Detect which cell encompasses the target text, then output its (x, y) center coordinate. 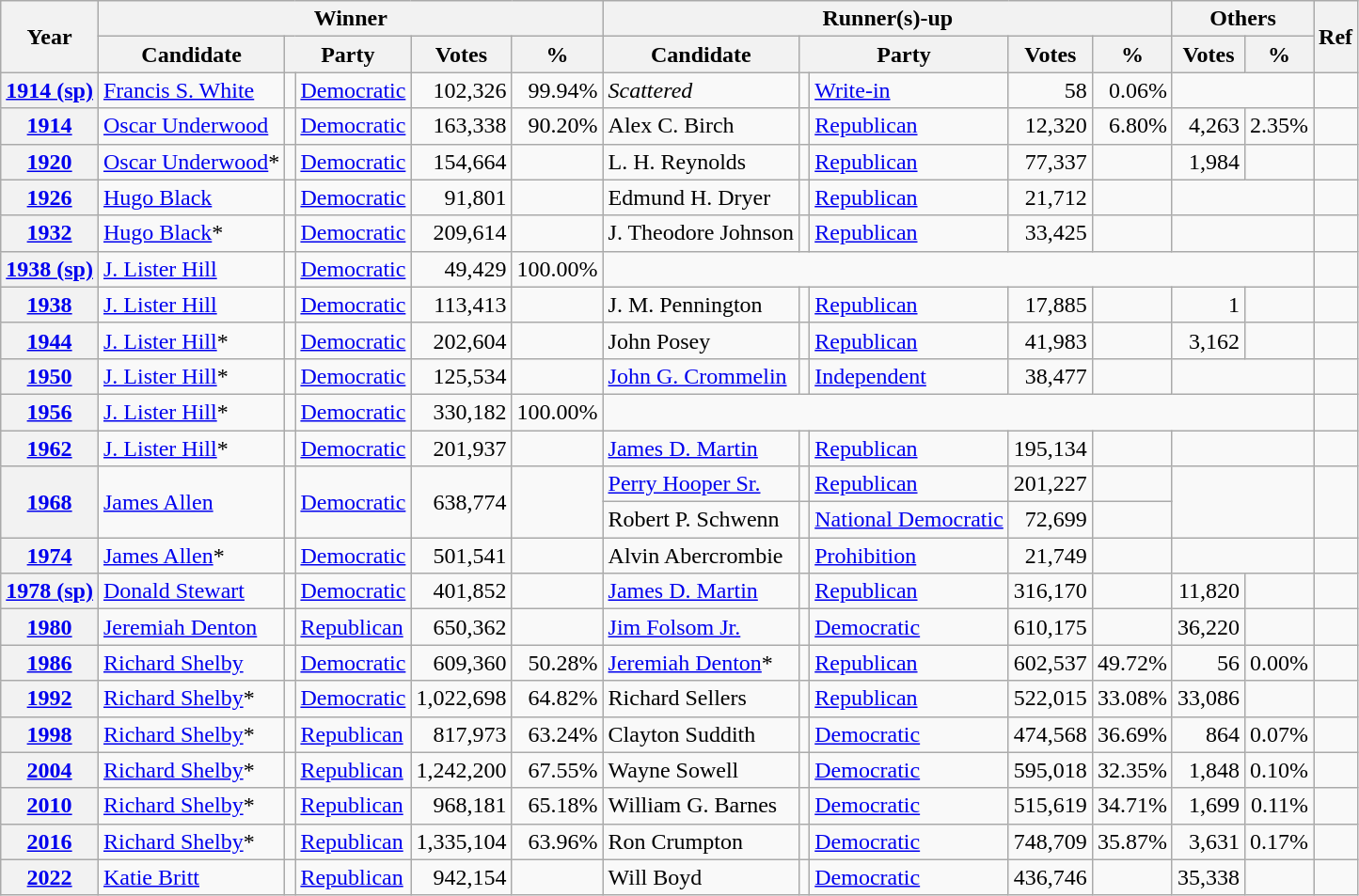
63.96% (557, 841)
36.69% (1132, 734)
90.20% (557, 126)
Wayne Sowell (702, 770)
Scattered (702, 90)
11,820 (1208, 591)
33.08% (1132, 699)
1938 (sp) (50, 269)
Richard Sellers (702, 699)
1,848 (1208, 770)
610,175 (1050, 627)
36,220 (1208, 627)
1950 (50, 376)
602,537 (1050, 663)
Richard Shelby (191, 663)
3,631 (1208, 841)
501,541 (461, 556)
Robert P. Schwenn (702, 520)
James Allen (191, 502)
1,699 (1208, 806)
21,749 (1050, 556)
Jeremiah Denton (191, 627)
4,263 (1208, 126)
1914 (50, 126)
Donald Stewart (191, 591)
1986 (50, 663)
Winner (350, 19)
436,746 (1050, 877)
1992 (50, 699)
Perry Hooper Sr. (702, 484)
99.94% (557, 90)
Independent (909, 376)
Year (50, 37)
67.55% (557, 770)
John Posey (702, 340)
Ron Crumpton (702, 841)
1914 (sp) (50, 90)
1920 (50, 162)
Alex C. Birch (702, 126)
595,018 (1050, 770)
64.82% (557, 699)
50.28% (557, 663)
748,709 (1050, 841)
35.87% (1132, 841)
35,338 (1208, 877)
1968 (50, 502)
1 (1208, 305)
1,984 (1208, 162)
2.35% (1279, 126)
474,568 (1050, 734)
3,162 (1208, 340)
102,326 (461, 90)
77,337 (1050, 162)
864 (1208, 734)
Edmund H. Dryer (702, 197)
Hugo Black* (191, 233)
1938 (50, 305)
1,242,200 (461, 770)
Runner(s)-up (888, 19)
1,335,104 (461, 841)
Write-in (909, 90)
56 (1208, 663)
638,774 (461, 502)
2022 (50, 877)
209,614 (461, 233)
6.80% (1132, 126)
125,534 (461, 376)
49,429 (461, 269)
Prohibition (909, 556)
2004 (50, 770)
650,362 (461, 627)
John G. Crommelin (702, 376)
Others (1242, 19)
316,170 (1050, 591)
41,983 (1050, 340)
33,086 (1208, 699)
1944 (50, 340)
201,937 (461, 448)
38,477 (1050, 376)
91,801 (461, 197)
William G. Barnes (702, 806)
Hugo Black (191, 197)
1974 (50, 556)
72,699 (1050, 520)
James Allen* (191, 556)
609,360 (461, 663)
817,973 (461, 734)
32.35% (1132, 770)
33,425 (1050, 233)
65.18% (557, 806)
195,134 (1050, 448)
Jeremiah Denton* (702, 663)
49.72% (1132, 663)
21,712 (1050, 197)
0.07% (1279, 734)
34.71% (1132, 806)
Oscar Underwood (191, 126)
J. M. Pennington (702, 305)
0.10% (1279, 770)
113,413 (461, 305)
1962 (50, 448)
12,320 (1050, 126)
Will Boyd (702, 877)
Alvin Abercrombie (702, 556)
1956 (50, 412)
Katie Britt (191, 877)
154,664 (461, 162)
401,852 (461, 591)
0.17% (1279, 841)
L. H. Reynolds (702, 162)
0.06% (1132, 90)
1926 (50, 197)
201,227 (1050, 484)
1980 (50, 627)
Jim Folsom Jr. (702, 627)
National Democratic (909, 520)
17,885 (1050, 305)
968,181 (461, 806)
2010 (50, 806)
0.11% (1279, 806)
0.00% (1279, 663)
63.24% (557, 734)
330,182 (461, 412)
58 (1050, 90)
522,015 (1050, 699)
Francis S. White (191, 90)
Clayton Suddith (702, 734)
163,338 (461, 126)
202,604 (461, 340)
1978 (sp) (50, 591)
2016 (50, 841)
1,022,698 (461, 699)
515,619 (1050, 806)
1932 (50, 233)
Ref (1335, 37)
J. Theodore Johnson (702, 233)
942,154 (461, 877)
Oscar Underwood* (191, 162)
1998 (50, 734)
